Search for the cell housing the specified text and yield its [X, Y] center coordinate. 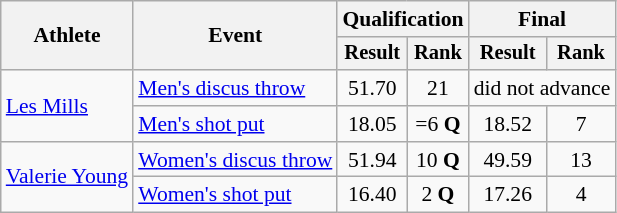
18.05 [372, 124]
Women's shot put [235, 195]
13 [582, 160]
Qualification [402, 19]
Athlete [67, 36]
Event [235, 36]
4 [582, 195]
16.40 [372, 195]
21 [438, 88]
51.94 [372, 160]
=6 Q [438, 124]
10 Q [438, 160]
Women's discus throw [235, 160]
17.26 [508, 195]
Valerie Young [67, 178]
did not advance [542, 88]
Men's shot put [235, 124]
49.59 [508, 160]
7 [582, 124]
2 Q [438, 195]
51.70 [372, 88]
Final [542, 19]
Les Mills [67, 106]
Men's discus throw [235, 88]
18.52 [508, 124]
